From the cell containing the given text, extract its center point as (x, y) coordinate. 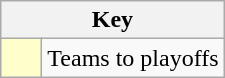
Key (112, 20)
Teams to playoffs (133, 58)
